Return the [X, Y] coordinate for the center point of the cell that contains the specified text.  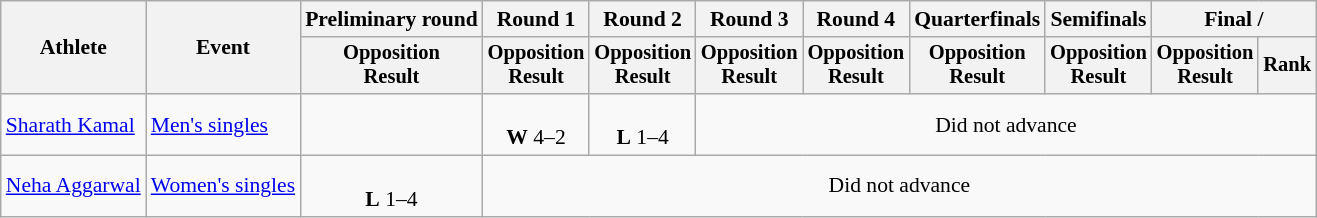
Sharath Kamal [74, 124]
Semifinals [1098, 19]
Quarterfinals [977, 19]
Round 2 [642, 19]
Preliminary round [392, 19]
Round 4 [856, 19]
Final / [1234, 19]
Round 1 [536, 19]
Athlete [74, 48]
Rank [1287, 66]
Event [223, 48]
Neha Aggarwal [74, 186]
Round 3 [750, 19]
Women's singles [223, 186]
Men's singles [223, 124]
W 4–2 [536, 124]
